For the text-containing cell, return its midpoint in [X, Y] coordinate format. 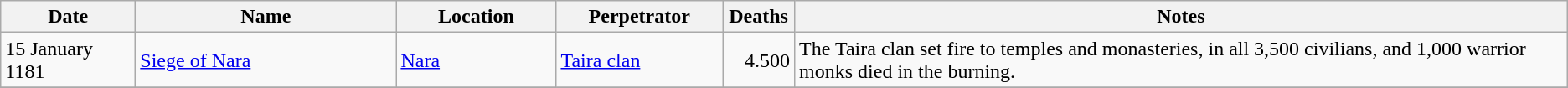
Date [69, 17]
Deaths [758, 17]
4.500 [758, 60]
Location [476, 17]
Perpetrator [640, 17]
Siege of Nara [266, 60]
Notes [1181, 17]
The Taira clan set fire to temples and monasteries, in all 3,500 civilians, and 1,000 warrior monks died in the burning. [1181, 60]
Nara [476, 60]
15 January 1181 [69, 60]
Name [266, 17]
Taira clan [640, 60]
